From the cell containing the given text, extract its center point as [X, Y] coordinate. 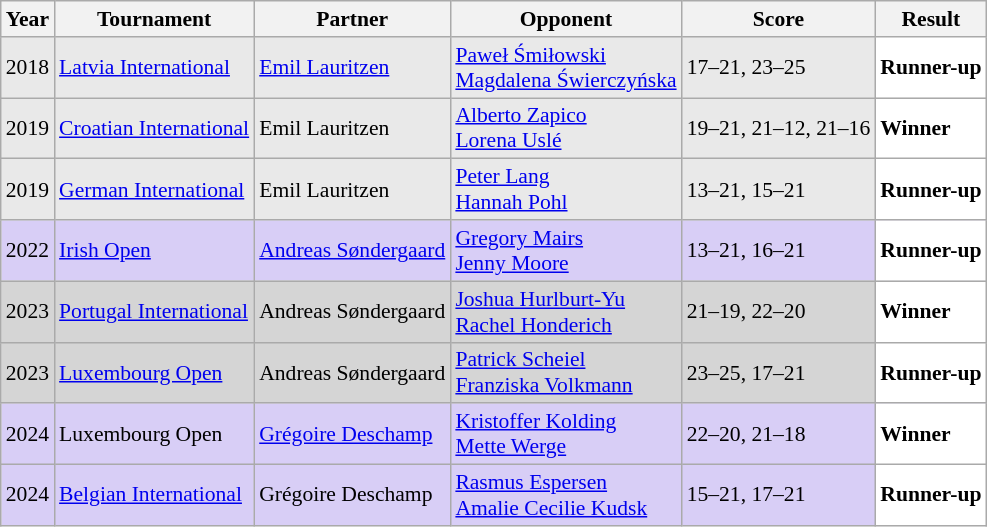
Rasmus Espersen Amalie Cecilie Kudsk [566, 496]
Paweł Śmiłowski Magdalena Świerczyńska [566, 68]
Year [28, 19]
19–21, 21–12, 21–16 [779, 128]
Result [930, 19]
Partner [352, 19]
Portugal International [154, 312]
2022 [28, 250]
Tournament [154, 19]
Opponent [566, 19]
17–21, 23–25 [779, 68]
2018 [28, 68]
Peter Lang Hannah Pohl [566, 190]
Gregory Mairs Jenny Moore [566, 250]
23–25, 17–21 [779, 372]
Irish Open [154, 250]
German International [154, 190]
13–21, 16–21 [779, 250]
Belgian International [154, 496]
22–20, 21–18 [779, 434]
Patrick Scheiel Franziska Volkmann [566, 372]
Joshua Hurlburt-Yu Rachel Honderich [566, 312]
Kristoffer Kolding Mette Werge [566, 434]
13–21, 15–21 [779, 190]
Latvia International [154, 68]
Croatian International [154, 128]
Alberto Zapico Lorena Uslé [566, 128]
Score [779, 19]
15–21, 17–21 [779, 496]
21–19, 22–20 [779, 312]
